For the text-containing cell, return its midpoint in [x, y] coordinate format. 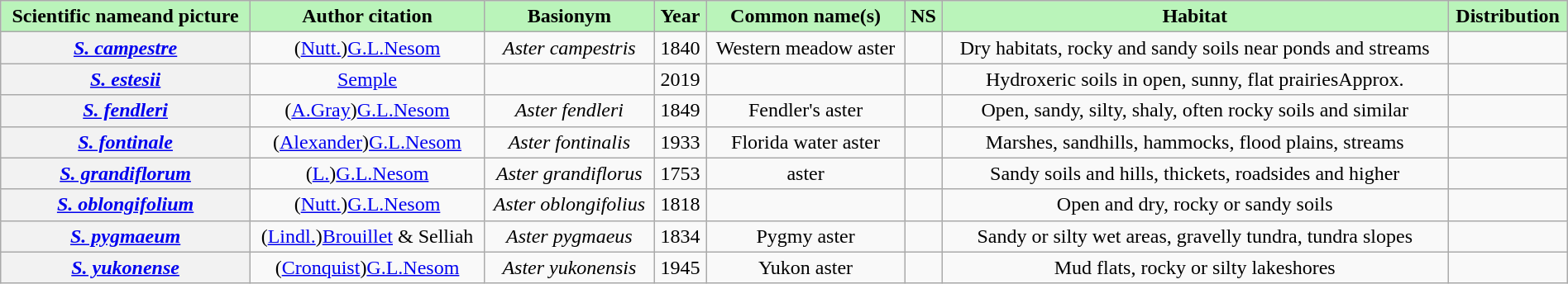
S. fendleri [126, 111]
Year [680, 17]
1849 [680, 111]
Aster grandiflorus [570, 173]
Distribution [1508, 17]
Aster fendleri [570, 111]
1840 [680, 48]
S. fontinale [126, 142]
Pygmy aster [806, 236]
Habitat [1195, 17]
Aster yukonensis [570, 267]
Hydroxeric soils in open, sunny, flat prairiesApprox. [1195, 79]
Semple [367, 79]
(A.Gray)G.L.Nesom [367, 111]
1834 [680, 236]
S. campestre [126, 48]
Aster fontinalis [570, 142]
Aster campestris [570, 48]
Yukon aster [806, 267]
S. estesii [126, 79]
Aster pygmaeus [570, 236]
Open and dry, rocky or sandy soils [1195, 205]
Western meadow aster [806, 48]
Common name(s) [806, 17]
(Cronquist)G.L.Nesom [367, 267]
Florida water aster [806, 142]
Fendler's aster [806, 111]
Sandy soils and hills, thickets, roadsides and higher [1195, 173]
1933 [680, 142]
(Alexander)G.L.Nesom [367, 142]
NS [923, 17]
S. grandiflorum [126, 173]
Basionym [570, 17]
Marshes, sandhills, hammocks, flood plains, streams [1195, 142]
Author citation [367, 17]
1945 [680, 267]
S. yukonense [126, 267]
(Lindl.)Brouillet & Selliah [367, 236]
1818 [680, 205]
Mud flats, rocky or silty lakeshores [1195, 267]
Dry habitats, rocky and sandy soils near ponds and streams [1195, 48]
Sandy or silty wet areas, gravelly tundra, tundra slopes [1195, 236]
Aster oblongifolius [570, 205]
S. oblongifolium [126, 205]
aster [806, 173]
S. pygmaeum [126, 236]
Open, sandy, silty, shaly, often rocky soils and similar [1195, 111]
1753 [680, 173]
Scientific nameand picture [126, 17]
(L.)G.L.Nesom [367, 173]
2019 [680, 79]
